Pinpoint the cell where the given text exists, returning its (x, y) midpoint coordinate. 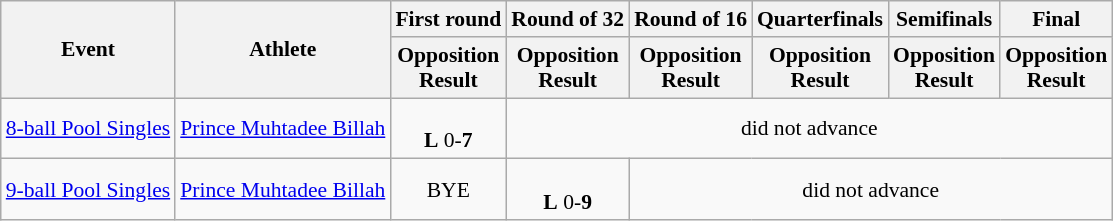
First round (448, 19)
Event (88, 50)
Semifinals (944, 19)
Quarterfinals (820, 19)
Round of 32 (568, 19)
L 0-7 (448, 128)
8-ball Pool Singles (88, 128)
Round of 16 (690, 19)
BYE (448, 190)
L 0-9 (568, 190)
Final (1056, 19)
Athlete (282, 50)
9-ball Pool Singles (88, 190)
